Search for the cell housing the specified text and yield its (x, y) center coordinate. 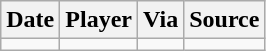
Source (224, 20)
Player (99, 20)
Date (30, 20)
Via (160, 20)
